Capture the cell that displays the provided text and extract its (x, y) central coordinate. 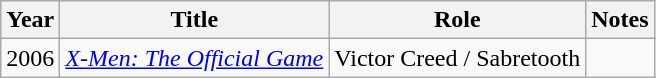
Role (458, 20)
Notes (620, 20)
X-Men: The Official Game (194, 58)
Title (194, 20)
Year (30, 20)
Victor Creed / Sabretooth (458, 58)
2006 (30, 58)
